Extract the (x, y) coordinate from the center of the cell holding the provided text.  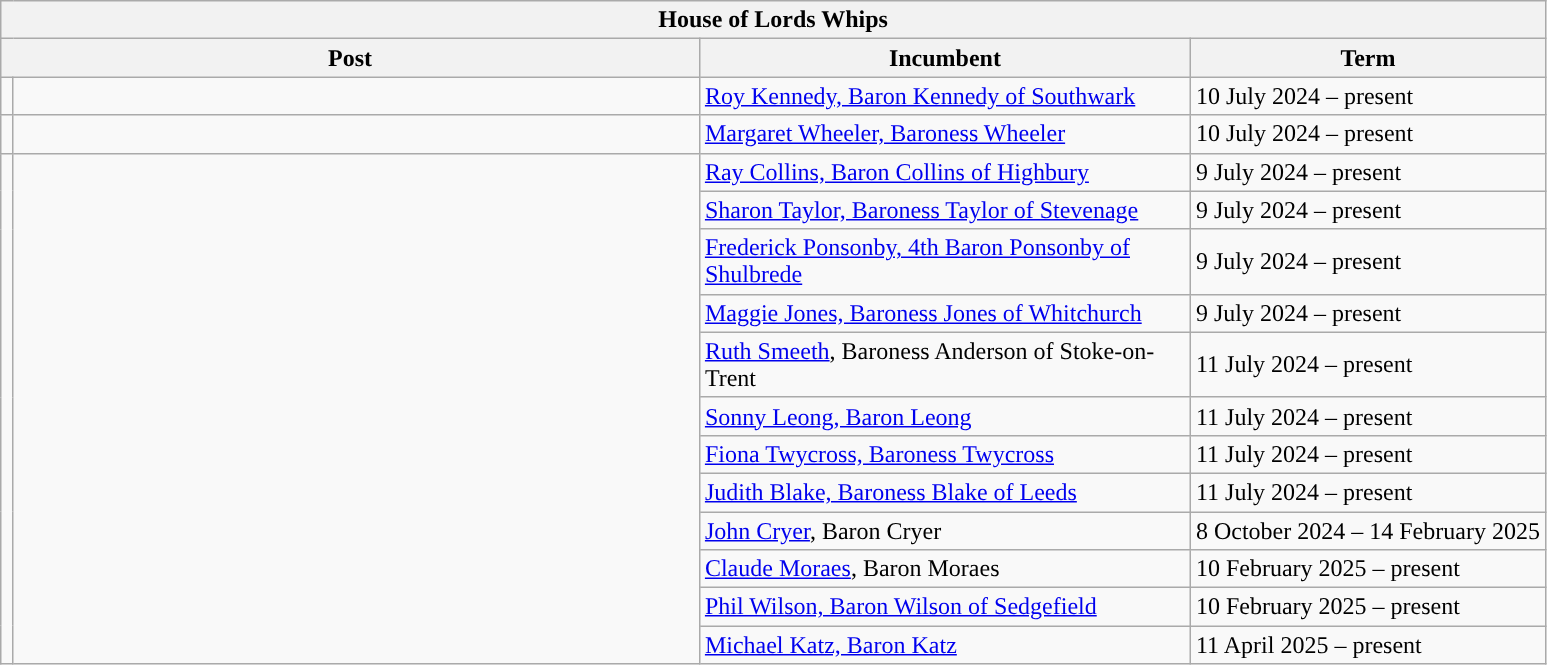
Frederick Ponsonby, 4th Baron Ponsonby of Shulbrede (944, 262)
Fiona Twycross, Baroness Twycross (944, 454)
11 April 2025 – present (1368, 645)
Term (1368, 58)
8 October 2024 – 14 February 2025 (1368, 531)
Margaret Wheeler, Baroness Wheeler (944, 134)
John Cryer, Baron Cryer (944, 531)
Claude Moraes, Baron Moraes (944, 569)
Phil Wilson, Baron Wilson of Sedgefield (944, 607)
Sonny Leong, Baron Leong (944, 416)
Judith Blake, Baroness Blake of Leeds (944, 492)
Sharon Taylor, Baroness Taylor of Stevenage (944, 210)
Ruth Smeeth, Baroness Anderson of Stoke-on-Trent (944, 364)
Post (350, 58)
Michael Katz, Baron Katz (944, 645)
Roy Kennedy, Baron Kennedy of Southwark (944, 96)
Incumbent (944, 58)
Ray Collins, Baron Collins of Highbury (944, 172)
House of Lords Whips (774, 20)
Maggie Jones, Baroness Jones of Whitchurch (944, 313)
